Extract the (x, y) coordinate from the center of the cell holding the provided text.  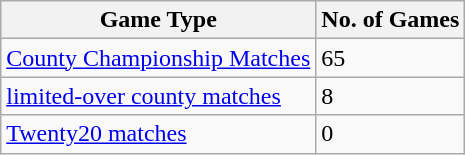
8 (390, 96)
limited-over county matches (158, 96)
County Championship Matches (158, 58)
65 (390, 58)
Twenty20 matches (158, 134)
No. of Games (390, 20)
Game Type (158, 20)
0 (390, 134)
